Output the (X, Y) coordinate of the center of the cell containing the given text.  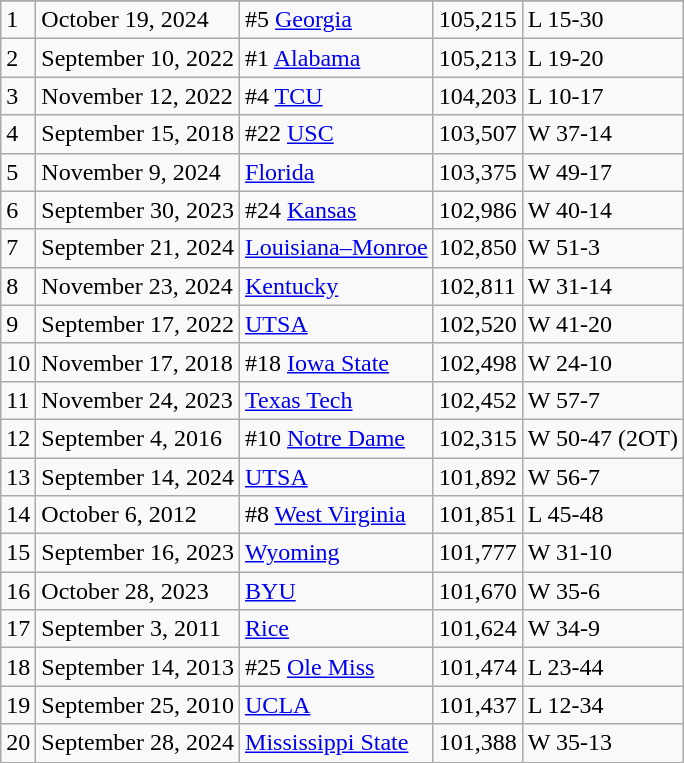
101,777 (478, 553)
Texas Tech (337, 400)
101,892 (478, 477)
7 (18, 248)
W 34-9 (602, 629)
W 24-10 (602, 362)
102,811 (478, 286)
15 (18, 553)
18 (18, 667)
L 45-48 (602, 515)
November 9, 2024 (138, 172)
#1 Alabama (337, 58)
W 31-10 (602, 553)
103,375 (478, 172)
November 12, 2022 (138, 96)
13 (18, 477)
5 (18, 172)
UCLA (337, 705)
2 (18, 58)
September 10, 2022 (138, 58)
L 10-17 (602, 96)
November 24, 2023 (138, 400)
6 (18, 210)
17 (18, 629)
20 (18, 743)
101,474 (478, 667)
104,203 (478, 96)
W 51-3 (602, 248)
4 (18, 134)
September 3, 2011 (138, 629)
#24 Kansas (337, 210)
#22 USC (337, 134)
W 40-14 (602, 210)
8 (18, 286)
Wyoming (337, 553)
3 (18, 96)
102,452 (478, 400)
14 (18, 515)
102,520 (478, 324)
L 23-44 (602, 667)
September 30, 2023 (138, 210)
BYU (337, 591)
October 19, 2024 (138, 20)
W 35-13 (602, 743)
101,437 (478, 705)
#25 Ole Miss (337, 667)
L 15-30 (602, 20)
Kentucky (337, 286)
W 35-6 (602, 591)
Mississippi State (337, 743)
W 56-7 (602, 477)
10 (18, 362)
#4 TCU (337, 96)
102,850 (478, 248)
W 50-47 (2OT) (602, 438)
1 (18, 20)
105,213 (478, 58)
#18 Iowa State (337, 362)
September 17, 2022 (138, 324)
Florida (337, 172)
102,498 (478, 362)
103,507 (478, 134)
11 (18, 400)
W 57-7 (602, 400)
102,986 (478, 210)
October 6, 2012 (138, 515)
105,215 (478, 20)
Louisiana–Monroe (337, 248)
September 14, 2013 (138, 667)
W 49-17 (602, 172)
September 15, 2018 (138, 134)
102,315 (478, 438)
September 21, 2024 (138, 248)
W 41-20 (602, 324)
September 16, 2023 (138, 553)
101,670 (478, 591)
9 (18, 324)
W 31-14 (602, 286)
W 37-14 (602, 134)
Rice (337, 629)
L 12-34 (602, 705)
October 28, 2023 (138, 591)
101,624 (478, 629)
16 (18, 591)
November 23, 2024 (138, 286)
September 14, 2024 (138, 477)
September 25, 2010 (138, 705)
September 4, 2016 (138, 438)
#8 West Virginia (337, 515)
101,851 (478, 515)
101,388 (478, 743)
#5 Georgia (337, 20)
#10 Notre Dame (337, 438)
L 19-20 (602, 58)
November 17, 2018 (138, 362)
12 (18, 438)
September 28, 2024 (138, 743)
19 (18, 705)
